Scan for the cell matching the given text and deliver its (X, Y) coordinate at center. 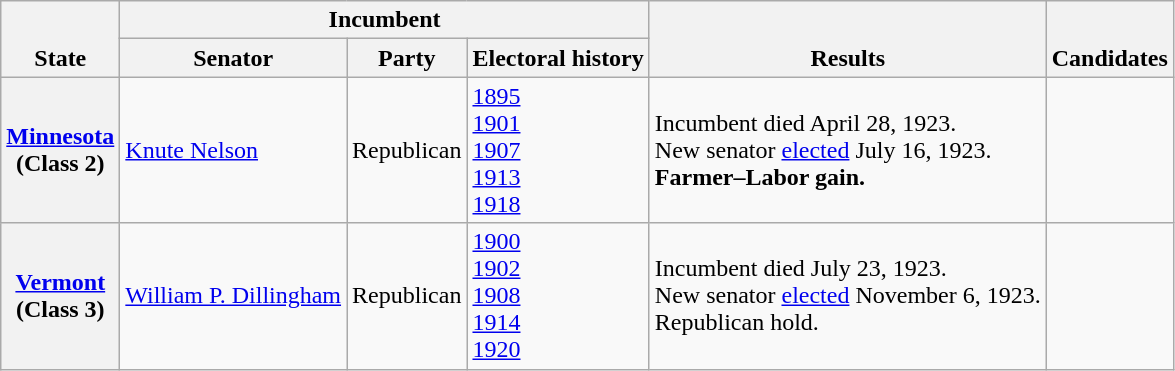
1900 1902190819141920 (558, 296)
Knute Nelson (234, 150)
Vermont(Class 3) (60, 296)
Results (848, 39)
Electoral history (558, 58)
Party (407, 58)
Incumbent died April 28, 1923.New senator elected July 16, 1923.Farmer–Labor gain. (848, 150)
Senator (234, 58)
Incumbent (385, 20)
Incumbent died July 23, 1923.New senator elected November 6, 1923.Republican hold. (848, 296)
State (60, 39)
Candidates (1110, 39)
William P. Dillingham (234, 296)
18951901190719131918 (558, 150)
Minnesota(Class 2) (60, 150)
